Extract the (x, y) coordinate from the center of the cell holding the provided text.  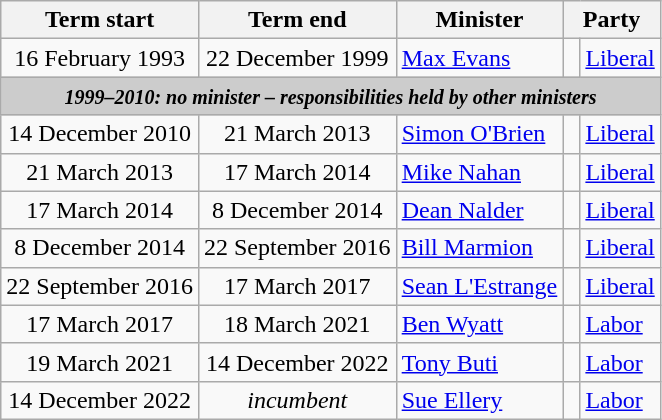
1999–2010: no minister – responsibilities held by other ministers (331, 96)
Simon O'Brien (480, 134)
18 March 2021 (297, 324)
16 February 1993 (100, 58)
Mike Nahan (480, 172)
Sean L'Estrange (480, 286)
Dean Nalder (480, 210)
Party (612, 20)
Tony Buti (480, 362)
Term start (100, 20)
Minister (480, 20)
22 December 1999 (297, 58)
14 December 2010 (100, 134)
Bill Marmion (480, 248)
Term end (297, 20)
Sue Ellery (480, 400)
incumbent (297, 400)
Max Evans (480, 58)
19 March 2021 (100, 362)
Ben Wyatt (480, 324)
